From the cell containing the given text, extract its center point as [X, Y] coordinate. 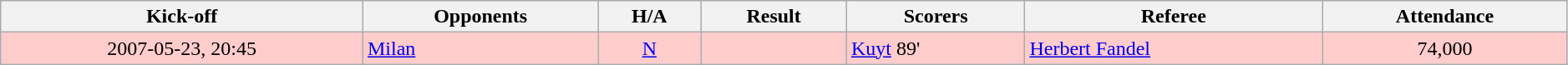
Result [774, 17]
N [650, 48]
Kuyt 89' [936, 48]
Referee [1174, 17]
2007-05-23, 20:45 [182, 48]
74,000 [1445, 48]
Attendance [1445, 17]
H/A [650, 17]
Herbert Fandel [1174, 48]
Scorers [936, 17]
Opponents [480, 17]
Milan [480, 48]
Kick-off [182, 17]
